Search for the cell housing the specified text and yield its [X, Y] center coordinate. 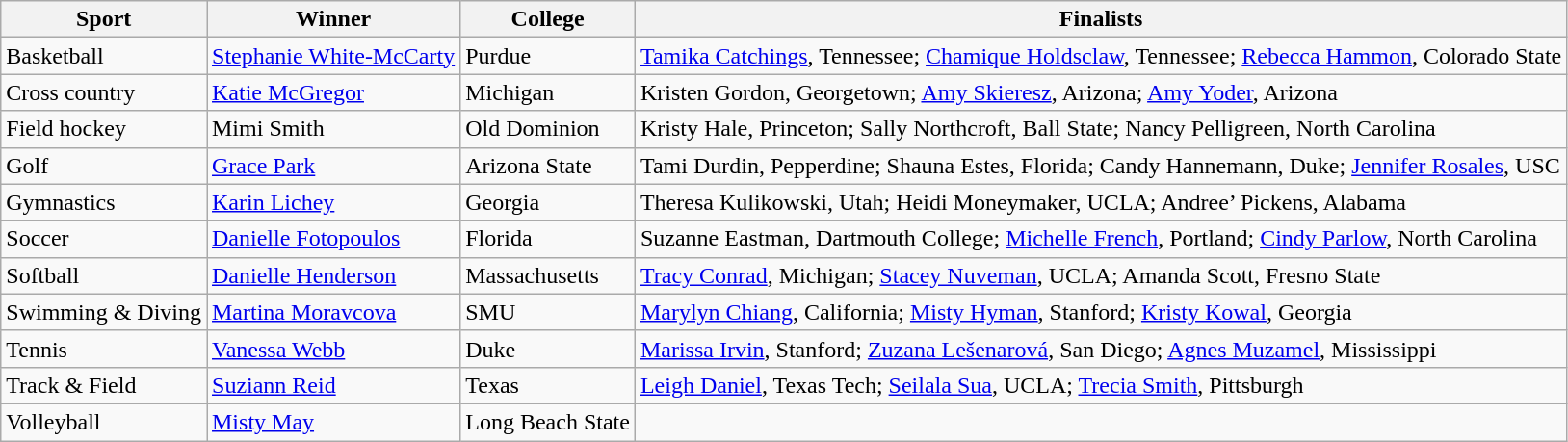
Texas [548, 385]
Tennis [104, 349]
Cross country [104, 92]
Duke [548, 349]
Volleyball [104, 422]
Long Beach State [548, 422]
Georgia [548, 202]
Marissa Irvin, Stanford; Zuzana Lešenarová, San Diego; Agnes Muzamel, Mississippi [1100, 349]
Misty May [333, 422]
College [548, 19]
Marylyn Chiang, California; Misty Hyman, Stanford; Kristy Kowal, Georgia [1100, 312]
Track & Field [104, 385]
Kristen Gordon, Georgetown; Amy Skieresz, Arizona; Amy Yoder, Arizona [1100, 92]
Katie McGregor [333, 92]
Softball [104, 275]
Tamika Catchings, Tennessee; Chamique Holdsclaw, Tennessee; Rebecca Hammon, Colorado State [1100, 56]
Grace Park [333, 166]
Stephanie White-McCarty [333, 56]
Leigh Daniel, Texas Tech; Seilala Sua, UCLA; Trecia Smith, Pittsburgh [1100, 385]
Tracy Conrad, Michigan; Stacey Nuveman, UCLA; Amanda Scott, Fresno State [1100, 275]
Mimi Smith [333, 129]
Suzanne Eastman, Dartmouth College; Michelle French, Portland; Cindy Parlow, North Carolina [1100, 239]
Suziann Reid [333, 385]
Tami Durdin, Pepperdine; Shauna Estes, Florida; Candy Hannemann, Duke; Jennifer Rosales, USC [1100, 166]
Soccer [104, 239]
Field hockey [104, 129]
Kristy Hale, Princeton; Sally Northcroft, Ball State; Nancy Pelligreen, North Carolina [1100, 129]
Danielle Fotopoulos [333, 239]
Finalists [1100, 19]
Theresa Kulikowski, Utah; Heidi Moneymaker, UCLA; Andree’ Pickens, Alabama [1100, 202]
Vanessa Webb [333, 349]
Martina Moravcova [333, 312]
Golf [104, 166]
Karin Lichey [333, 202]
Michigan [548, 92]
Winner [333, 19]
Old Dominion [548, 129]
Purdue [548, 56]
SMU [548, 312]
Arizona State [548, 166]
Gymnastics [104, 202]
Swimming & Diving [104, 312]
Danielle Henderson [333, 275]
Basketball [104, 56]
Massachusetts [548, 275]
Florida [548, 239]
Sport [104, 19]
